Return the [x, y] coordinate for the center point of the cell that contains the specified text.  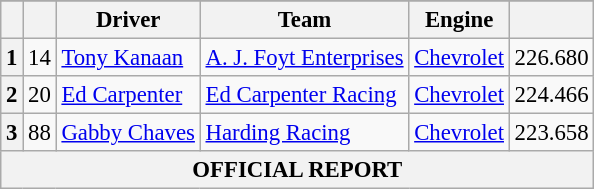
2 [12, 95]
20 [40, 95]
Ed Carpenter Racing [304, 95]
3 [12, 133]
14 [40, 58]
A. J. Foyt Enterprises [304, 58]
223.658 [552, 133]
1 [12, 58]
224.466 [552, 95]
Gabby Chaves [128, 133]
88 [40, 133]
226.680 [552, 58]
Team [304, 20]
Driver [128, 20]
OFFICIAL REPORT [298, 170]
Tony Kanaan [128, 58]
Ed Carpenter [128, 95]
Harding Racing [304, 133]
Engine [459, 20]
